Return the (x, y) coordinate for the center point of the cell that contains the specified text.  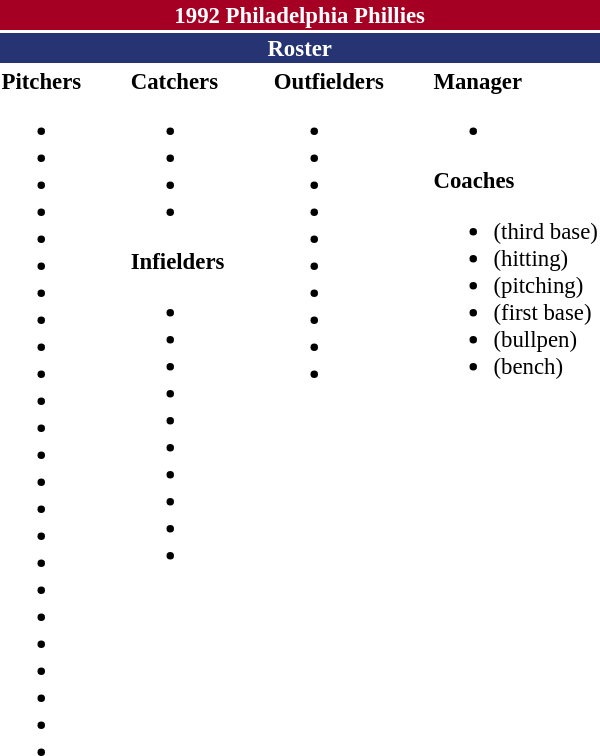
Roster (300, 48)
1992 Philadelphia Phillies (300, 15)
